Determine the [X, Y] coordinate at the center of the cell enclosing the given text.  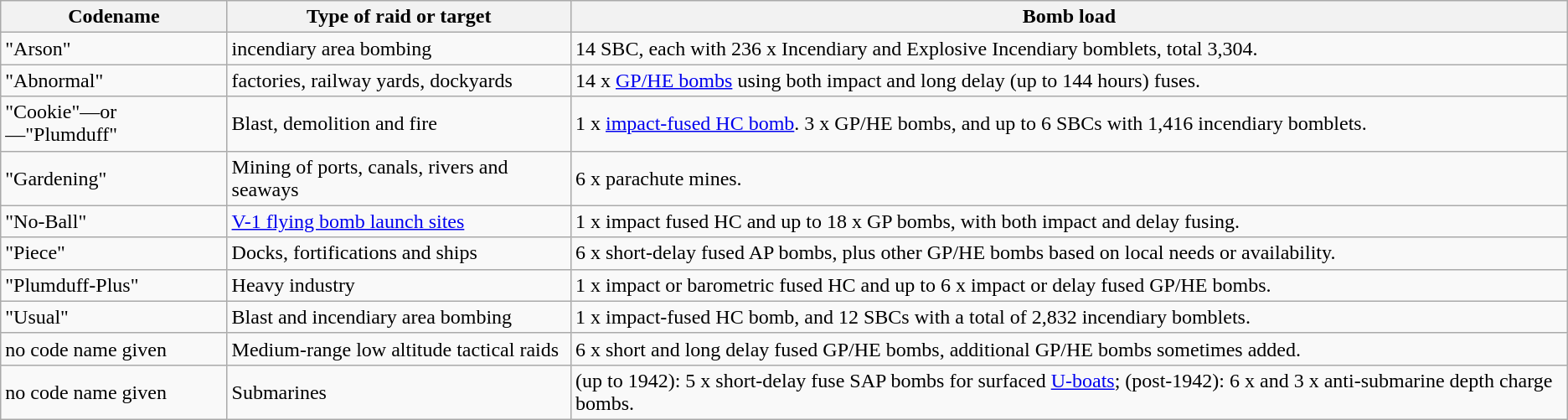
Mining of ports, canals, rivers and seaways [399, 178]
Blast, demolition and fire [399, 124]
1 x impact fused HC and up to 18 x GP bombs, with both impact and delay fusing. [1069, 221]
Submarines [399, 392]
Docks, fortifications and ships [399, 253]
(up to 1942): 5 x short-delay fuse SAP bombs for surfaced U-boats; (post-1942): 6 x and 3 x anti-submarine depth charge bombs. [1069, 392]
V-1 flying bomb launch sites [399, 221]
"No-Ball" [114, 221]
1 x impact-fused HC bomb, and 12 SBCs with a total of 2,832 incendiary bomblets. [1069, 317]
Medium-range low altitude tactical raids [399, 349]
Heavy industry [399, 285]
6 x short-delay fused AP bombs, plus other GP/HE bombs based on local needs or availability. [1069, 253]
incendiary area bombing [399, 49]
Blast and incendiary area bombing [399, 317]
factories, railway yards, dockyards [399, 80]
14 x GP/HE bombs using both impact and long delay (up to 144 hours) fuses. [1069, 80]
14 SBC, each with 236 x Incendiary and Explosive Incendiary bomblets, total 3,304. [1069, 49]
"Piece" [114, 253]
"Cookie"—or—"Plumduff" [114, 124]
"Gardening" [114, 178]
Codename [114, 17]
"Abnormal" [114, 80]
6 x short and long delay fused GP/HE bombs, additional GP/HE bombs sometimes added. [1069, 349]
1 x impact-fused HC bomb. 3 x GP/HE bombs, and up to 6 SBCs with 1,416 incendiary bomblets. [1069, 124]
"Plumduff-Plus" [114, 285]
Bomb load [1069, 17]
"Arson" [114, 49]
6 x parachute mines. [1069, 178]
"Usual" [114, 317]
Type of raid or target [399, 17]
1 x impact or barometric fused HC and up to 6 x impact or delay fused GP/HE bombs. [1069, 285]
